From the cell containing the given text, extract its center point as (x, y) coordinate. 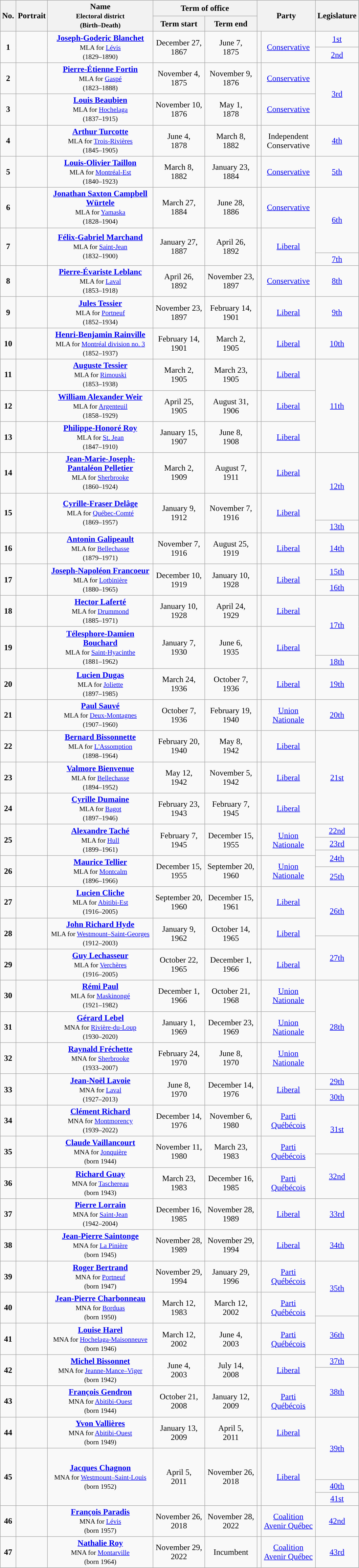
Joseph-Goderic BlanchetMLA for Lévis(1829–1890) (100, 47)
Pierre-Étienne FortinMLA for Gaspé(1823–1888) (100, 78)
May 8,1942 (231, 746)
42 (8, 1370)
2nd (337, 55)
October 14,1965 (231, 933)
No. (8, 16)
24 (8, 809)
14th (337, 549)
March 12,1983 (179, 1308)
36th (337, 1335)
22nd (337, 831)
Arthur TurcotteMLA for Trois-Rivières(1845–1905) (100, 141)
January 23,1884 (231, 172)
January 1,1969 (179, 1027)
October 21,2008 (179, 1401)
13th (337, 527)
Richard GuayMNA for Taschereau(born 1943) (100, 1183)
11 (8, 375)
August 7,1911 (231, 473)
42nd (337, 1521)
Term end (231, 24)
29 (8, 965)
28 (8, 933)
19 (8, 647)
Nathalie RoyMNA for Montarville(born 1964) (100, 1552)
Félix-Gabriel MarchandMLA for Saint-Jean(1832–1900) (100, 247)
Raynald FréchetteMNA for Sherbrooke(1933–2007) (100, 1058)
William Alexander WeirMLA for Argenteuil(1858–1929) (100, 406)
44 (8, 1432)
30 (8, 996)
François ParadisMNA for Lévis(born 1957) (100, 1521)
40th (337, 1486)
November 28,2022 (231, 1521)
Yvon VallièresMNA for Abitibi-Ouest(born 1949) (100, 1432)
Term start (179, 24)
Clément RichardMNA for Montmorency(1939–2022) (100, 1120)
21st (337, 778)
March 24,1936 (179, 684)
June 4,1878 (179, 141)
3 (8, 109)
31st (337, 1130)
7th (337, 259)
January 12,2009 (231, 1401)
May 12,1942 (179, 778)
21 (8, 715)
10th (337, 344)
27th (337, 958)
41st (337, 1499)
6 (8, 207)
39th (337, 1448)
18th (337, 662)
Pierre-Évariste LeblancMLA for Laval(1853–1918) (100, 281)
Hector LafertéMLA for Drummond(1885–1971) (100, 611)
November 29,2022 (179, 1552)
34 (8, 1120)
9th (337, 312)
Alexandre TachéMLA for Hull(1899–1961) (100, 840)
Jacques ChagnonMNA for Westmount–Saint-Louis(born 1952) (100, 1477)
16th (337, 587)
5th (337, 172)
34th (337, 1245)
February 24,1970 (179, 1058)
Jean-Pierre SaintongeMNA for La Pinière(born 1945) (100, 1245)
15th (337, 572)
25th (337, 877)
Louis-Olivier TaillonMLA for Montréal-Est(1840–1923) (100, 172)
32 (8, 1058)
35 (8, 1152)
17th (337, 625)
NameElectoral district(Birth–Death) (100, 16)
24th (337, 859)
12 (8, 406)
Incumbent (231, 1552)
10 (8, 344)
27 (8, 902)
March 2,1909 (179, 473)
22 (8, 746)
November 4,1875 (179, 78)
1 (8, 47)
41 (8, 1339)
12th (337, 487)
4 (8, 141)
November 6,1980 (231, 1120)
Antonin GalipeaultMLA for Bellechasse(1879–1971) (100, 549)
March 27,1884 (179, 207)
Philippe-Honoré RoyMLA for St. Jean(1847–1910) (100, 437)
33 (8, 1089)
February 19,1940 (231, 715)
Lucien ClicheMLA for Abitibi-Est(1916–2005) (100, 902)
December 23,1969 (231, 1027)
Auguste TessierMLA for Rimouski(1853–1938) (100, 375)
28th (337, 1027)
November 9,1876 (231, 78)
46 (8, 1521)
April 25,1905 (179, 406)
October 22,1965 (179, 965)
31 (8, 1027)
November 10,1876 (179, 109)
Jean-Pierre CharbonneauMNA for Borduas(born 1950) (100, 1308)
16 (8, 549)
39 (8, 1277)
9 (8, 312)
August 25,1919 (231, 549)
6th (337, 220)
Télesphore-Damien BouchardMLA for Saint-Hyacinthe(1881–1962) (100, 647)
2 (8, 78)
19th (337, 684)
Jonathan Saxton Campbell WürteleMLA for Yamaska(1828–1904) (100, 207)
December 15,1961 (231, 902)
December 10,1919 (179, 580)
July 14,2008 (231, 1370)
38 (8, 1245)
Jules TessierMLA for Portneuf(1852–1934) (100, 312)
May 1,1878 (231, 109)
Lucien DugasMLA for Joliette(1897–1985) (100, 684)
Portrait (32, 16)
20 (8, 684)
47 (8, 1552)
8 (8, 281)
Valmore BienvenueMLA for Bellechasse(1894–1952) (100, 778)
Michel BissonnetMNA for Jeanne-Mance–Viger(born 1942) (100, 1370)
January 13,2009 (179, 1432)
Jean-Noël LavoieMNA for Laval(1927–2013) (100, 1089)
Claude VaillancourtMNA for Jonquière(born 1944) (100, 1152)
Louise HarelMNA for Hochelaga-Maisonneuve(born 1946) (100, 1339)
45 (8, 1477)
February 23,1943 (179, 809)
December 27,1867 (179, 47)
29th (337, 1081)
4th (337, 141)
38th (337, 1392)
Joseph-Napoléon FrancoeurMLA for Lotbinière(1880–1965) (100, 580)
1st (337, 39)
15 (8, 513)
30th (337, 1097)
John Richard HydeMLA for Westmount–Saint-Georges(1912–2003) (100, 933)
Guy LechasseurMLA for Verchères(1916–2005) (100, 965)
7 (8, 247)
23 (8, 778)
Pierre LorrainMNA for Saint-Jean(1942–2004) (100, 1214)
23rd (337, 844)
April 24,1929 (231, 611)
36 (8, 1183)
25 (8, 840)
40 (8, 1308)
François GendronMNA for Abitibi-Ouest(born 1944) (100, 1401)
43rd (337, 1552)
18 (8, 611)
Louis BeaubienMLA for Hochelaga(1837–1915) (100, 109)
26 (8, 871)
October 21,1968 (231, 996)
January 9,1912 (179, 513)
Paul SauvéMLA for Deux-Montagnes(1907–1960) (100, 715)
20th (337, 715)
February 20,1940 (179, 746)
January 15,1907 (179, 437)
8th (337, 281)
Bernard BissonnetteMLA for L'Assomption(1898–1964) (100, 746)
35th (337, 1289)
August 31,1906 (231, 406)
43 (8, 1401)
June 6,1935 (231, 647)
June 28,1886 (231, 207)
January 29,1996 (231, 1277)
November 11,1980 (179, 1152)
37th (337, 1361)
17 (8, 580)
33rd (337, 1214)
Roger BertrandMNA for Portneuf(born 1947) (100, 1277)
June 8,1908 (231, 437)
Cyrille DumaineMLA for Bagot(1897–1946) (100, 809)
Term of office (205, 8)
Maurice TellierMLA for Montcalm(1896–1966) (100, 871)
March 23,1905 (231, 375)
Gérard LebelMNA for Rivière-du-Loup(1930–2020) (100, 1027)
November 5,1942 (231, 778)
37 (8, 1214)
Legislature (337, 16)
13 (8, 437)
Jean-Marie-Joseph-Pantaléon PelletierMLA for Sherbrooke(1860–1924) (100, 473)
January 27,1887 (179, 247)
Rémi PaulMLA for Maskinongé(1921–1982) (100, 996)
June 7,1875 (231, 47)
26th (337, 911)
January 9,1962 (179, 933)
3rd (337, 94)
Independent Conservative (288, 141)
11th (337, 406)
Henri-Benjamin RainvilleMLA for Montréal division no. 3(1852–1937) (100, 344)
Cyrille-Fraser DelâgeMLA for Québec-Comté(1869–1957) (100, 513)
Party (286, 16)
5 (8, 172)
32nd (337, 1176)
January 7,1930 (179, 647)
14 (8, 473)
